Search for the cell housing the specified text and yield its (x, y) center coordinate. 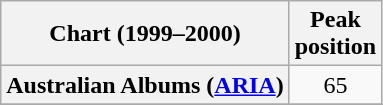
Peakposition (335, 34)
Chart (1999–2000) (145, 34)
Australian Albums (ARIA) (145, 85)
65 (335, 85)
